Capture the cell that displays the provided text and extract its (x, y) central coordinate. 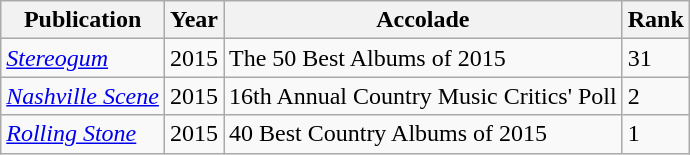
Rank (656, 20)
The 50 Best Albums of 2015 (424, 58)
1 (656, 134)
Stereogum (83, 58)
Nashville Scene (83, 96)
Rolling Stone (83, 134)
40 Best Country Albums of 2015 (424, 134)
2 (656, 96)
31 (656, 58)
Year (194, 20)
Publication (83, 20)
16th Annual Country Music Critics' Poll (424, 96)
Accolade (424, 20)
